Locate the cell with the specified text and output its [X, Y] center coordinate. 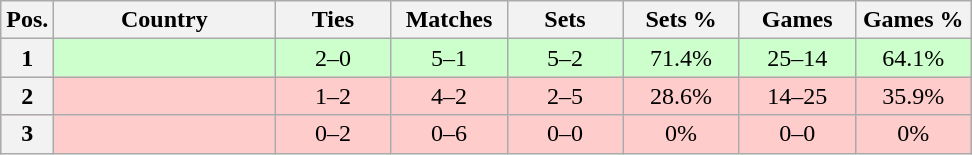
0–6 [449, 134]
5–1 [449, 58]
4–2 [449, 96]
1–2 [333, 96]
2 [28, 96]
Sets [565, 20]
5–2 [565, 58]
Games % [913, 20]
Games [797, 20]
Matches [449, 20]
14–25 [797, 96]
Country [164, 20]
Sets % [681, 20]
2–5 [565, 96]
35.9% [913, 96]
25–14 [797, 58]
3 [28, 134]
28.6% [681, 96]
2–0 [333, 58]
71.4% [681, 58]
0–2 [333, 134]
64.1% [913, 58]
Pos. [28, 20]
1 [28, 58]
Ties [333, 20]
